Determine the (X, Y) coordinate at the center of the cell enclosing the given text.  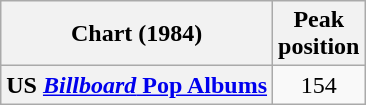
154 (319, 85)
Peakposition (319, 34)
US Billboard Pop Albums (137, 85)
Chart (1984) (137, 34)
